Search for the cell housing the specified text and yield its [X, Y] center coordinate. 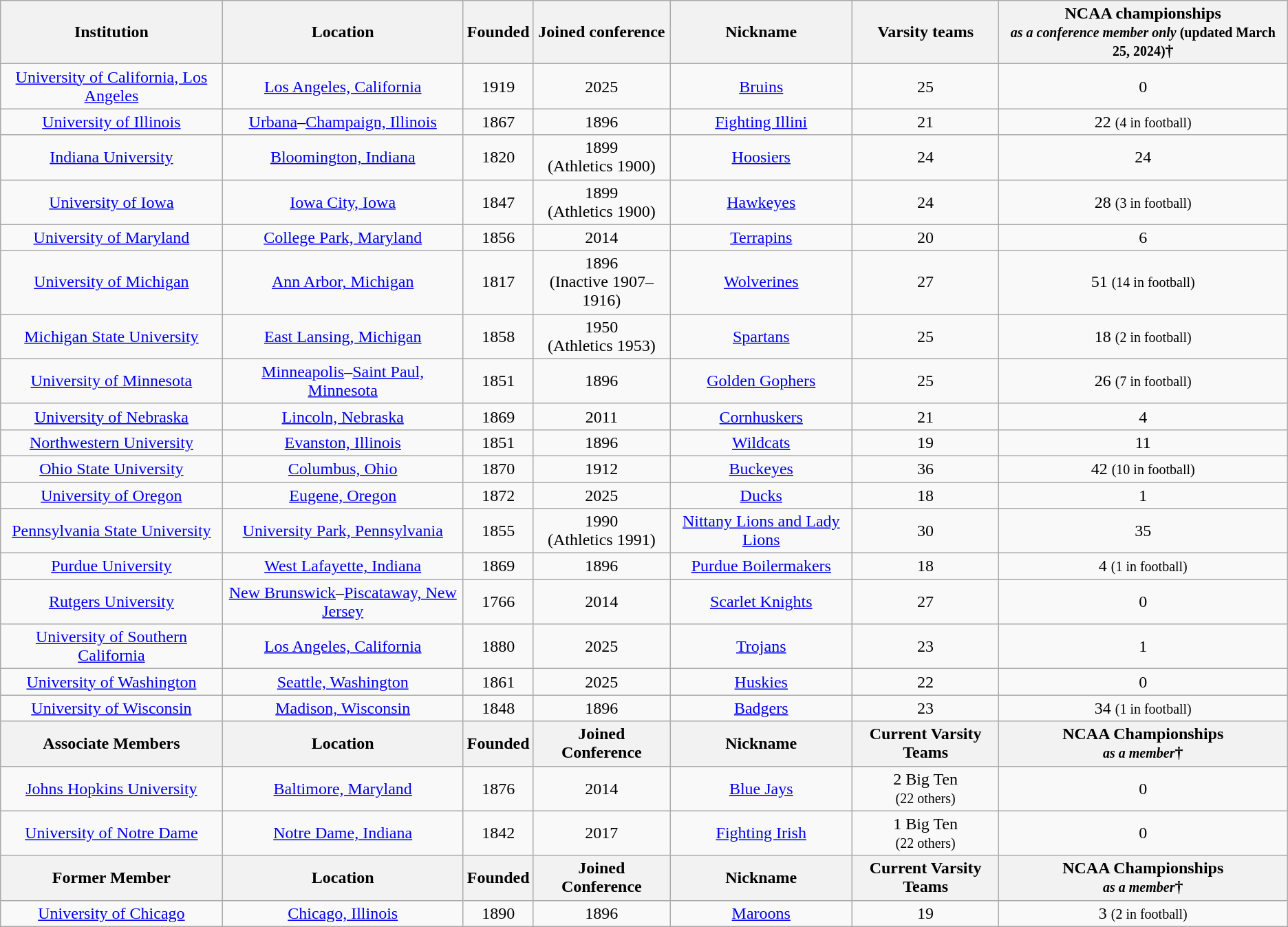
Urbana–Champaign, Illinois [343, 122]
University of Minnesota [111, 381]
West Lafayette, Indiana [343, 566]
Institution [111, 32]
42 (10 in football) [1143, 469]
Madison, Wisconsin [343, 708]
Wildcats [761, 443]
Indiana University [111, 157]
University of Michigan [111, 282]
1842 [498, 833]
1847 [498, 202]
Varsity teams [925, 32]
Golden Gophers [761, 381]
1817 [498, 282]
New Brunswick–Piscataway, New Jersey [343, 601]
1855 [498, 531]
1876 [498, 789]
Purdue Boilermakers [761, 566]
Hawkeyes [761, 202]
Northwestern University [111, 443]
University of Chicago [111, 913]
1766 [498, 601]
1919 [498, 87]
26 (7 in football) [1143, 381]
University of Maryland [111, 237]
6 [1143, 237]
Spartans [761, 336]
30 [925, 531]
Nittany Lions and Lady Lions [761, 531]
1880 [498, 647]
Pennsylvania State University [111, 531]
Bloomington, Indiana [343, 157]
Associate Members [111, 743]
East Lansing, Michigan [343, 336]
Johns Hopkins University [111, 789]
Wolverines [761, 282]
2011 [601, 416]
Fighting Illini [761, 122]
Ducks [761, 495]
1856 [498, 237]
Iowa City, Iowa [343, 202]
University Park, Pennsylvania [343, 531]
University of Washington [111, 682]
1820 [498, 157]
3 (2 in football) [1143, 913]
University of Notre Dame [111, 833]
Joined conference [601, 32]
Maroons [761, 913]
1867 [498, 122]
1 Big Ten(22 others) [925, 833]
Chicago, Illinois [343, 913]
1990(Athletics 1991) [601, 531]
Michigan State University [111, 336]
Columbus, Ohio [343, 469]
Badgers [761, 708]
Rutgers University [111, 601]
University of Southern California [111, 647]
College Park, Maryland [343, 237]
Lincoln, Nebraska [343, 416]
University of Oregon [111, 495]
Cornhuskers [761, 416]
36 [925, 469]
Trojans [761, 647]
2017 [601, 833]
University of Wisconsin [111, 708]
51 (14 in football) [1143, 282]
11 [1143, 443]
35 [1143, 531]
Ann Arbor, Michigan [343, 282]
Seattle, Washington [343, 682]
Baltimore, Maryland [343, 789]
1870 [498, 469]
1890 [498, 913]
1950(Athletics 1953) [601, 336]
1896(Inactive 1907–1916) [601, 282]
University of Nebraska [111, 416]
1858 [498, 336]
Scarlet Knights [761, 601]
Terrapins [761, 237]
Buckeyes [761, 469]
4 (1 in football) [1143, 566]
University of Illinois [111, 122]
Bruins [761, 87]
4 [1143, 416]
1848 [498, 708]
Fighting Irish [761, 833]
Former Member [111, 878]
University of California, Los Angeles [111, 87]
Eugene, Oregon [343, 495]
20 [925, 237]
Hoosiers [761, 157]
28 (3 in football) [1143, 202]
Purdue University [111, 566]
Ohio State University [111, 469]
34 (1 in football) [1143, 708]
2 Big Ten(22 others) [925, 789]
1912 [601, 469]
Blue Jays [761, 789]
NCAA championshipsas a conference member only (updated March 25, 2024)† [1143, 32]
University of Iowa [111, 202]
Minneapolis–Saint Paul, Minnesota [343, 381]
Evanston, Illinois [343, 443]
Notre Dame, Indiana [343, 833]
Huskies [761, 682]
22 [925, 682]
1872 [498, 495]
22 (4 in football) [1143, 122]
18 (2 in football) [1143, 336]
1861 [498, 682]
